From the cell containing the given text, extract its center point as [x, y] coordinate. 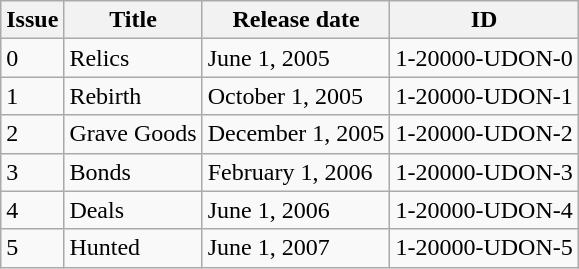
Relics [133, 58]
June 1, 2005 [296, 58]
1-20000-UDON-5 [484, 248]
June 1, 2007 [296, 248]
0 [32, 58]
1-20000-UDON-0 [484, 58]
3 [32, 172]
1-20000-UDON-4 [484, 210]
Issue [32, 20]
4 [32, 210]
Hunted [133, 248]
5 [32, 248]
ID [484, 20]
Release date [296, 20]
2 [32, 134]
1-20000-UDON-2 [484, 134]
1 [32, 96]
June 1, 2006 [296, 210]
1-20000-UDON-3 [484, 172]
Grave Goods [133, 134]
Title [133, 20]
Bonds [133, 172]
December 1, 2005 [296, 134]
Deals [133, 210]
February 1, 2006 [296, 172]
Rebirth [133, 96]
October 1, 2005 [296, 96]
1-20000-UDON-1 [484, 96]
